Search for the cell housing the specified text and yield its (X, Y) center coordinate. 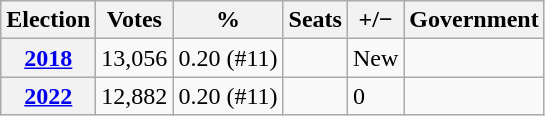
2018 (48, 58)
Seats (315, 20)
Government (474, 20)
12,882 (134, 96)
0 (375, 96)
% (228, 20)
New (375, 58)
Votes (134, 20)
2022 (48, 96)
+/− (375, 20)
Election (48, 20)
13,056 (134, 58)
